Search for the cell housing the specified text and yield its (X, Y) center coordinate. 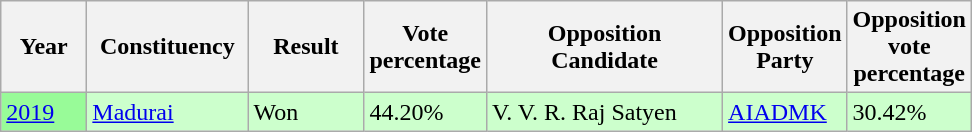
Opposition Candidate (605, 47)
Madurai (168, 112)
Opposition vote percentage (909, 47)
2019 (44, 112)
AIADMK (785, 112)
Vote percentage (426, 47)
Won (306, 112)
44.20% (426, 112)
Constituency (168, 47)
Opposition Party (785, 47)
Result (306, 47)
V. V. R. Raj Satyen (605, 112)
Year (44, 47)
30.42% (909, 112)
